Return [x, y] of the center of cell containing provided text 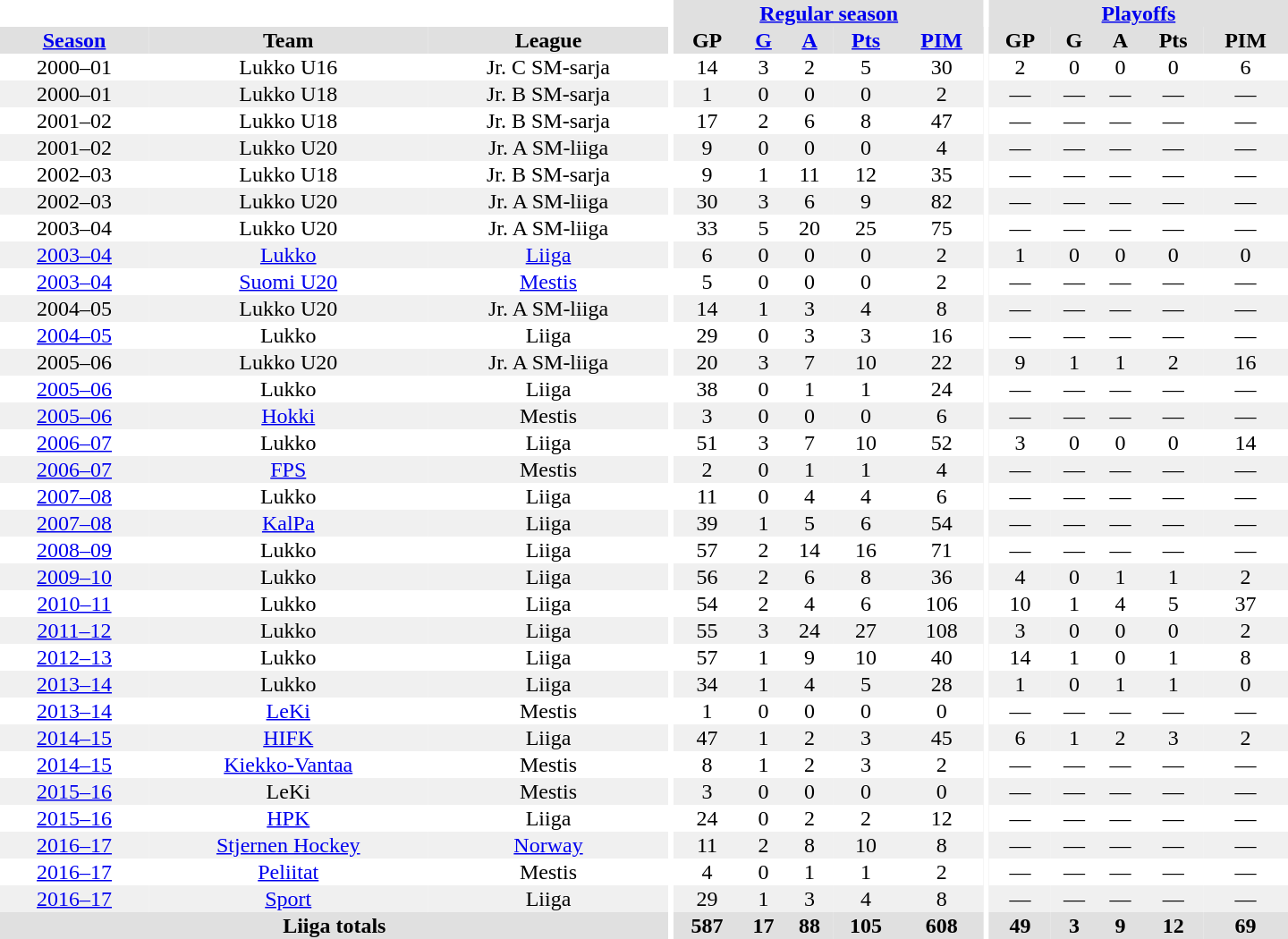
69 [1245, 926]
35 [941, 174]
40 [941, 657]
Lukko U16 [288, 67]
27 [866, 630]
Team [288, 40]
71 [941, 550]
33 [707, 228]
2008–09 [74, 550]
2009–10 [74, 577]
25 [866, 228]
2012–13 [74, 657]
Suomi U20 [288, 282]
82 [941, 201]
League [547, 40]
HPK [288, 818]
FPS [288, 469]
51 [707, 443]
75 [941, 228]
28 [941, 684]
106 [941, 604]
Season [74, 40]
56 [707, 577]
HIFK [288, 738]
608 [941, 926]
2010–11 [74, 604]
37 [1245, 604]
34 [707, 684]
Sport [288, 899]
587 [707, 926]
108 [941, 630]
Kiekko-Vantaa [288, 765]
Peliitat [288, 872]
22 [941, 362]
52 [941, 443]
38 [707, 389]
88 [809, 926]
2011–12 [74, 630]
49 [1020, 926]
Liiga totals [335, 926]
KalPa [288, 523]
Hokki [288, 416]
105 [866, 926]
39 [707, 523]
45 [941, 738]
Norway [547, 845]
Regular season [828, 13]
36 [941, 577]
Stjernen Hockey [288, 845]
Jr. C SM-sarja [547, 67]
55 [707, 630]
Playoffs [1139, 13]
